Pinpoint the cell where the given text exists, returning its [X, Y] midpoint coordinate. 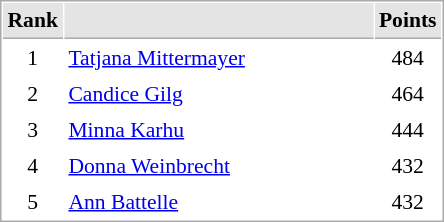
3 [32, 129]
484 [408, 57]
Rank [32, 21]
Candice Gilg [218, 93]
444 [408, 129]
Points [408, 21]
Tatjana Mittermayer [218, 57]
Donna Weinbrecht [218, 165]
4 [32, 165]
2 [32, 93]
1 [32, 57]
5 [32, 201]
Ann Battelle [218, 201]
Minna Karhu [218, 129]
464 [408, 93]
